Return (X, Y) of the center of cell containing provided text 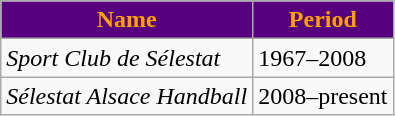
1967–2008 (323, 58)
Sélestat Alsace Handball (127, 96)
Sport Club de Sélestat (127, 58)
Name (127, 20)
2008–present (323, 96)
Period (323, 20)
